Scan for the cell matching the given text and deliver its [x, y] coordinate at center. 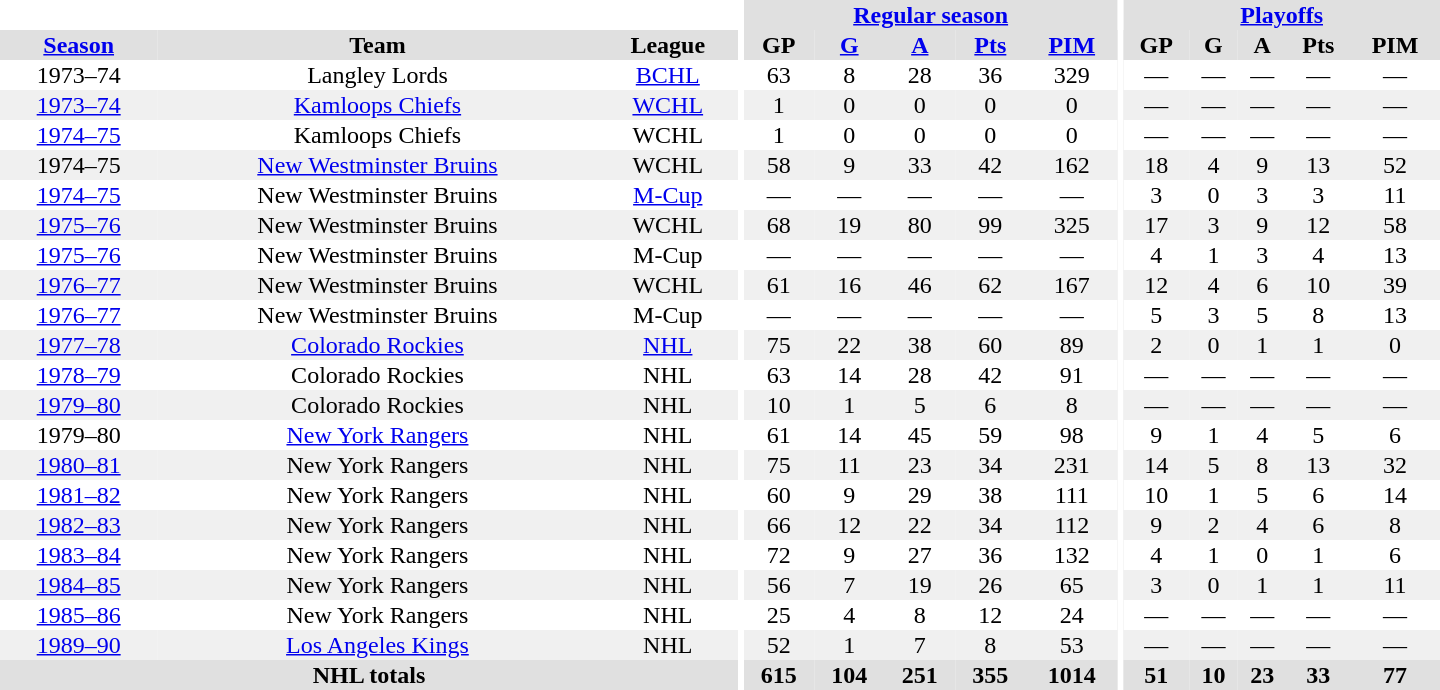
59 [990, 435]
355 [990, 675]
80 [920, 225]
Season [78, 45]
1984–85 [78, 585]
62 [990, 285]
Regular season [930, 15]
18 [1156, 165]
46 [920, 285]
Team [377, 45]
56 [778, 585]
1978–79 [78, 375]
27 [920, 555]
25 [778, 615]
99 [990, 225]
66 [778, 525]
45 [920, 435]
39 [1395, 285]
1980–81 [78, 465]
91 [1072, 375]
51 [1156, 675]
98 [1072, 435]
1977–78 [78, 345]
231 [1072, 465]
325 [1072, 225]
16 [850, 285]
111 [1072, 495]
NHL totals [369, 675]
112 [1072, 525]
68 [778, 225]
League [668, 45]
65 [1072, 585]
Playoffs [1282, 15]
26 [990, 585]
251 [920, 675]
53 [1072, 645]
615 [778, 675]
329 [1072, 75]
72 [778, 555]
1982–83 [78, 525]
1981–82 [78, 495]
1983–84 [78, 555]
104 [850, 675]
167 [1072, 285]
Langley Lords [377, 75]
BCHL [668, 75]
24 [1072, 615]
1989–90 [78, 645]
162 [1072, 165]
1014 [1072, 675]
17 [1156, 225]
Los Angeles Kings [377, 645]
89 [1072, 345]
29 [920, 495]
132 [1072, 555]
77 [1395, 675]
32 [1395, 465]
1985–86 [78, 615]
